Detect which cell encompasses the target text, then output its [x, y] center coordinate. 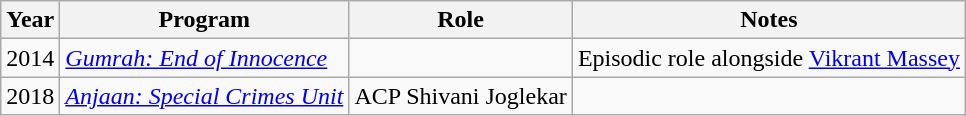
Year [30, 20]
ACP Shivani Joglekar [461, 96]
Anjaan: Special Crimes Unit [204, 96]
2018 [30, 96]
Notes [768, 20]
Role [461, 20]
Gumrah: End of Innocence [204, 58]
2014 [30, 58]
Program [204, 20]
Episodic role alongside Vikrant Massey [768, 58]
